Detect which cell encompasses the target text, then output its [x, y] center coordinate. 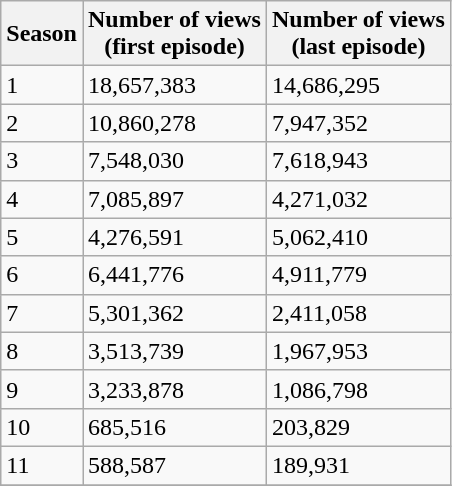
8 [42, 351]
3,233,878 [174, 389]
7,947,352 [358, 123]
Number of views(last episode) [358, 34]
7,548,030 [174, 161]
5 [42, 237]
685,516 [174, 427]
2 [42, 123]
7,085,897 [174, 199]
10,860,278 [174, 123]
203,829 [358, 427]
6,441,776 [174, 275]
4,911,779 [358, 275]
4,271,032 [358, 199]
18,657,383 [174, 85]
Season [42, 34]
588,587 [174, 465]
4 [42, 199]
5,062,410 [358, 237]
9 [42, 389]
3,513,739 [174, 351]
7 [42, 313]
3 [42, 161]
1 [42, 85]
1,967,953 [358, 351]
5,301,362 [174, 313]
11 [42, 465]
1,086,798 [358, 389]
14,686,295 [358, 85]
Number of views(first episode) [174, 34]
2,411,058 [358, 313]
6 [42, 275]
10 [42, 427]
7,618,943 [358, 161]
4,276,591 [174, 237]
189,931 [358, 465]
